Output the (x, y) coordinate of the center of the cell containing the given text.  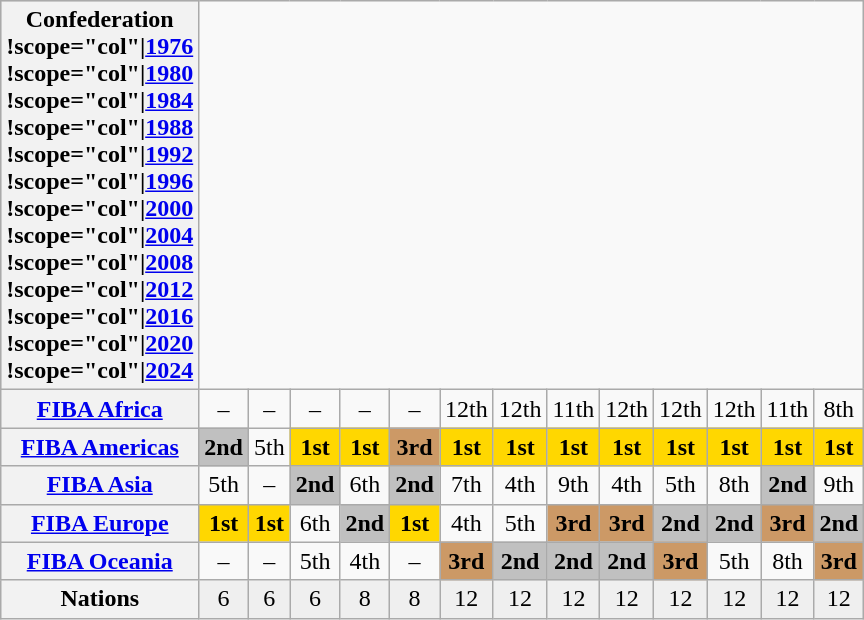
FIBA Africa (100, 409)
FIBA Asia (100, 485)
7th (467, 485)
FIBA Europe (100, 523)
FIBA Americas (100, 447)
FIBA Oceania (100, 561)
Nations (100, 599)
